Identify which cell holds the provided text, then report its [X, Y] central coordinate. 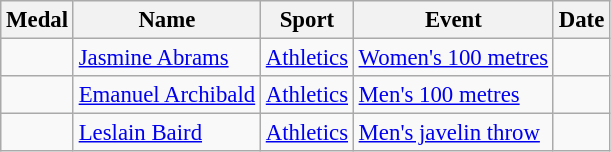
Sport [306, 20]
Men's javelin throw [453, 133]
Women's 100 metres [453, 58]
Emanuel Archibald [166, 95]
Name [166, 20]
Date [581, 20]
Medal [38, 20]
Event [453, 20]
Jasmine Abrams [166, 58]
Men's 100 metres [453, 95]
Leslain Baird [166, 133]
